Scan for the cell matching the given text and deliver its [x, y] coordinate at center. 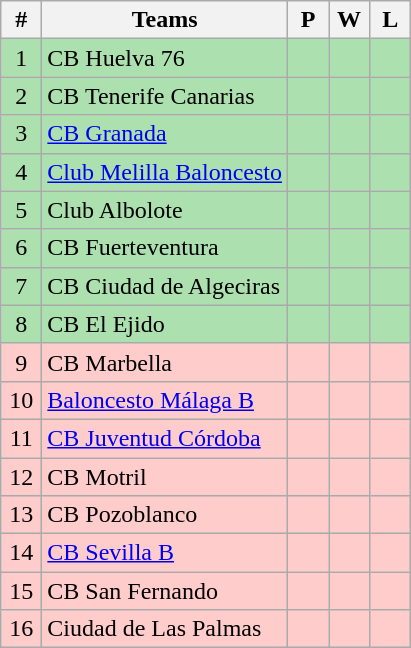
CB Sevilla B [165, 553]
CB Granada [165, 134]
16 [22, 629]
13 [22, 515]
L [390, 20]
1 [22, 58]
15 [22, 591]
CB Huelva 76 [165, 58]
4 [22, 172]
Club Albolote [165, 210]
14 [22, 553]
CB Motril [165, 477]
Baloncesto Málaga B [165, 400]
CB Tenerife Canarias [165, 96]
3 [22, 134]
P [308, 20]
W [350, 20]
Ciudad de Las Palmas [165, 629]
CB Ciudad de Algeciras [165, 286]
11 [22, 438]
CB San Fernando [165, 591]
Club Melilla Baloncesto [165, 172]
12 [22, 477]
CB El Ejido [165, 324]
2 [22, 96]
6 [22, 248]
10 [22, 400]
5 [22, 210]
8 [22, 324]
7 [22, 286]
CB Pozoblanco [165, 515]
CB Fuerteventura [165, 248]
CB Marbella [165, 362]
# [22, 20]
Teams [165, 20]
9 [22, 362]
CB Juventud Córdoba [165, 438]
